Scan for the cell matching the given text and deliver its [x, y] coordinate at center. 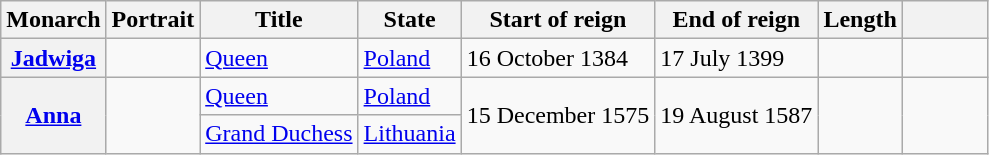
Jadwiga [54, 58]
Title [279, 20]
Grand Duchess [279, 134]
15 December 1575 [558, 115]
Lithuania [410, 134]
Length [860, 20]
17 July 1399 [736, 58]
State [410, 20]
Portrait [153, 20]
Monarch [54, 20]
Start of reign [558, 20]
Anna [54, 115]
16 October 1384 [558, 58]
End of reign [736, 20]
19 August 1587 [736, 115]
